Detect which cell encompasses the target text, then output its (x, y) center coordinate. 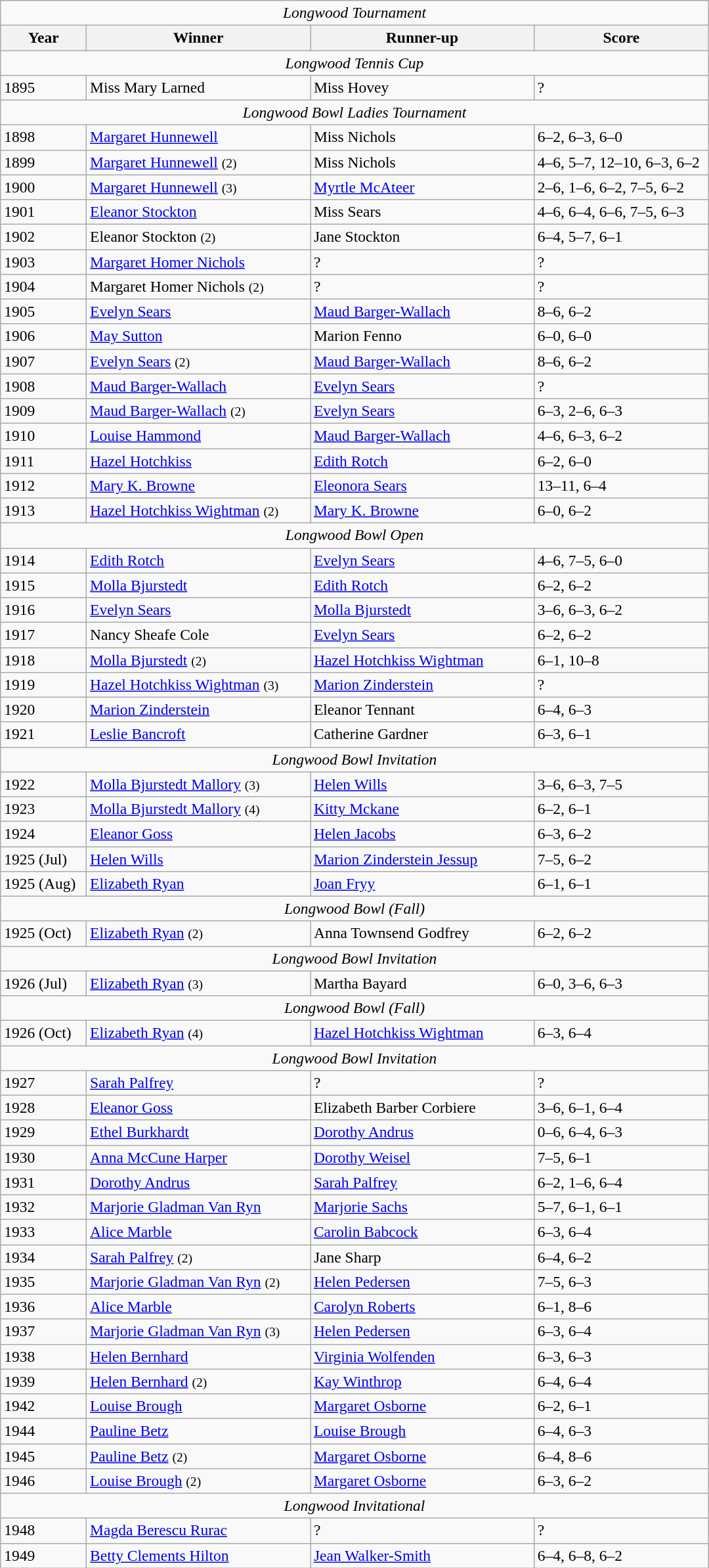
Elizabeth Ryan (2) (198, 933)
6–2, 6–0 (621, 460)
6–4, 6–4 (621, 1381)
1925 (Oct) (43, 933)
6–0, 6–2 (621, 510)
Longwood Bowl Ladies Tournament (354, 112)
1898 (43, 137)
Longwood Invitational (354, 1506)
Eleanor Tennant (421, 709)
1915 (43, 585)
Marjorie Sachs (421, 1207)
Helen Jacobs (421, 834)
1945 (43, 1456)
Longwood Tournament (354, 12)
Miss Sears (421, 212)
1939 (43, 1381)
Margaret Hunnewell (198, 137)
7–5, 6–2 (621, 859)
Betty Clements Hilton (198, 1556)
Joan Fryy (421, 884)
Sarah Palfrey (2) (198, 1257)
1900 (43, 187)
Louise Brough (2) (198, 1481)
Dorothy Weisel (421, 1157)
1935 (43, 1282)
6–0, 6–0 (621, 336)
Eleonora Sears (421, 485)
1924 (43, 834)
0–6, 6–4, 6–3 (621, 1132)
1936 (43, 1307)
1912 (43, 485)
6–1, 10–8 (621, 660)
1914 (43, 560)
6–3, 2–6, 6–3 (621, 411)
1942 (43, 1406)
1933 (43, 1232)
Marjorie Gladman Van Ryn (198, 1207)
1904 (43, 286)
Helen Bernhard (2) (198, 1381)
Jane Stockton (421, 236)
Year (43, 37)
1919 (43, 684)
Molla Bjurstedt Mallory (4) (198, 809)
6–3, 6–3 (621, 1356)
1907 (43, 361)
Myrtle McAteer (421, 187)
Molla Bjurstedt Mallory (3) (198, 784)
1931 (43, 1182)
Elizabeth Barber Corbiere (421, 1108)
1937 (43, 1332)
Hazel Hotchkiss (198, 460)
6–2, 6–3, 6–0 (621, 137)
1901 (43, 212)
Jane Sharp (421, 1257)
Miss Hovey (421, 87)
1903 (43, 261)
1902 (43, 236)
Virginia Wolfenden (421, 1356)
1925 (Aug) (43, 884)
1929 (43, 1132)
Kay Winthrop (421, 1381)
Margaret Homer Nichols (198, 261)
1944 (43, 1431)
1909 (43, 411)
Evelyn Sears (2) (198, 361)
1906 (43, 336)
Marion Fenno (421, 336)
6–0, 3–6, 6–3 (621, 983)
Miss Mary Larned (198, 87)
1938 (43, 1356)
Hazel Hotchkiss Wightman (2) (198, 510)
Anna Townsend Godfrey (421, 933)
Margaret Homer Nichols (2) (198, 286)
1946 (43, 1481)
Leslie Bancroft (198, 734)
Margaret Hunnewell (2) (198, 162)
Longwood Tennis Cup (354, 62)
Maud Barger-Wallach (2) (198, 411)
3–6, 6–1, 6–4 (621, 1108)
6–4, 6–2 (621, 1257)
Martha Bayard (421, 983)
Elizabeth Ryan (4) (198, 1033)
Anna McCune Harper (198, 1157)
Elizabeth Ryan (3) (198, 983)
Catherine Gardner (421, 734)
Kitty Mckane (421, 809)
4–6, 6–3, 6–2 (621, 436)
1913 (43, 510)
Pauline Betz (198, 1431)
7–5, 6–1 (621, 1157)
2–6, 1–6, 6–2, 7–5, 6–2 (621, 187)
1934 (43, 1257)
6–3, 6–1 (621, 734)
6–2, 1–6, 6–4 (621, 1182)
6–1, 6–1 (621, 884)
Runner-up (421, 37)
1911 (43, 460)
1932 (43, 1207)
4–6, 7–5, 6–0 (621, 560)
Magda Berescu Rurac (198, 1531)
1905 (43, 311)
1899 (43, 162)
May Sutton (198, 336)
Jean Walker-Smith (421, 1556)
Longwood Bowl Open (354, 535)
Carolyn Roberts (421, 1307)
1927 (43, 1083)
4–6, 6–4, 6–6, 7–5, 6–3 (621, 212)
7–5, 6–3 (621, 1282)
1948 (43, 1531)
1923 (43, 809)
1917 (43, 635)
3–6, 6–3, 7–5 (621, 784)
1930 (43, 1157)
Hazel Hotchkiss Wightman (3) (198, 684)
Marjorie Gladman Van Ryn (3) (198, 1332)
Pauline Betz (2) (198, 1456)
1895 (43, 87)
Nancy Sheafe Cole (198, 635)
1910 (43, 436)
1921 (43, 734)
Score (621, 37)
Louise Hammond (198, 436)
Ethel Burkhardt (198, 1132)
6–1, 8–6 (621, 1307)
Marjorie Gladman Van Ryn (2) (198, 1282)
13–11, 6–4 (621, 485)
1916 (43, 610)
Winner (198, 37)
1949 (43, 1556)
Elizabeth Ryan (198, 884)
1920 (43, 709)
4–6, 5–7, 12–10, 6–3, 6–2 (621, 162)
Marion Zinderstein Jessup (421, 859)
3–6, 6–3, 6–2 (621, 610)
Margaret Hunnewell (3) (198, 187)
Helen Bernhard (198, 1356)
5–7, 6–1, 6–1 (621, 1207)
Molla Bjurstedt (2) (198, 660)
1908 (43, 386)
1926 (Jul) (43, 983)
6–4, 8–6 (621, 1456)
Eleanor Stockton (198, 212)
1918 (43, 660)
6–4, 5–7, 6–1 (621, 236)
1928 (43, 1108)
6–4, 6–8, 6–2 (621, 1556)
1925 (Jul) (43, 859)
1922 (43, 784)
Carolin Babcock (421, 1232)
Eleanor Stockton (2) (198, 236)
1926 (Oct) (43, 1033)
